Identify which cell holds the provided text, then report its (X, Y) central coordinate. 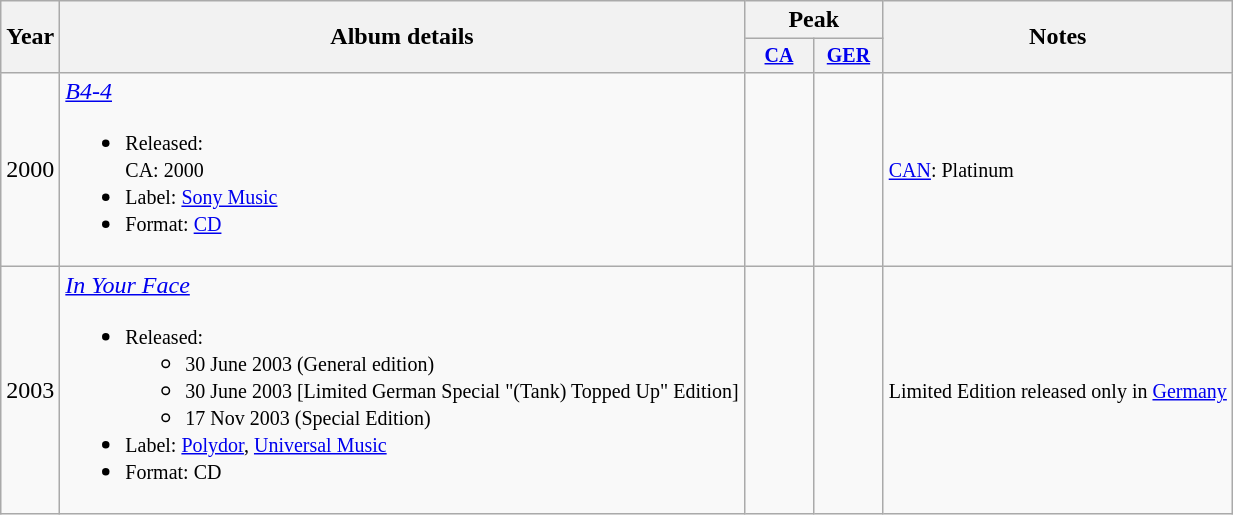
CAN: Platinum (1058, 169)
2000 (30, 169)
B4-4Released:CA: 2000Label: Sony MusicFormat: CD (402, 169)
Notes (1058, 37)
Year (30, 37)
GER (848, 56)
CA (778, 56)
Album details (402, 37)
2003 (30, 390)
Peak (814, 20)
Limited Edition released only in Germany (1058, 390)
